Output the [x, y] coordinate of the center of the cell containing the given text.  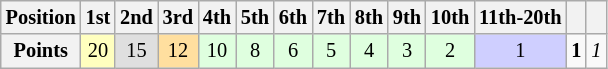
5th [255, 17]
12 [178, 51]
15 [136, 51]
Position [41, 17]
6 [293, 51]
3rd [178, 17]
10th [450, 17]
5 [331, 51]
3 [407, 51]
1st [98, 17]
20 [98, 51]
9th [407, 17]
10 [217, 51]
2 [450, 51]
Points [41, 51]
2nd [136, 17]
11th-20th [520, 17]
4th [217, 17]
8th [369, 17]
4 [369, 51]
7th [331, 17]
8 [255, 51]
6th [293, 17]
